Capture the cell that displays the provided text and extract its [X, Y] central coordinate. 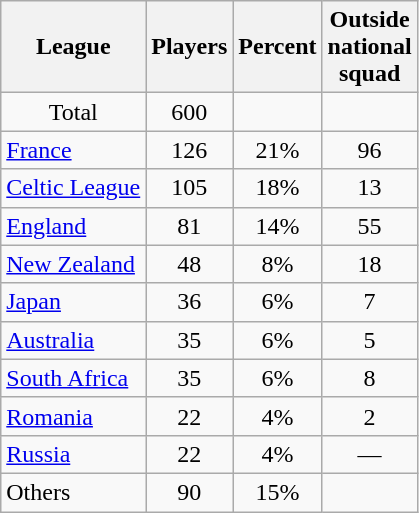
105 [190, 188]
England [74, 226]
13 [370, 188]
15% [278, 492]
Percent [278, 47]
New Zealand [74, 264]
Russia [74, 454]
France [74, 150]
14% [278, 226]
Romania [74, 416]
— [370, 454]
18% [278, 188]
Celtic League [74, 188]
South Africa [74, 378]
8% [278, 264]
36 [190, 302]
Australia [74, 340]
81 [190, 226]
90 [190, 492]
126 [190, 150]
7 [370, 302]
21% [278, 150]
5 [370, 340]
96 [370, 150]
League [74, 47]
48 [190, 264]
Players [190, 47]
Japan [74, 302]
18 [370, 264]
Outside national squad [370, 47]
Others [74, 492]
8 [370, 378]
Total [74, 112]
55 [370, 226]
600 [190, 112]
2 [370, 416]
